Capture the cell that displays the provided text and extract its (x, y) central coordinate. 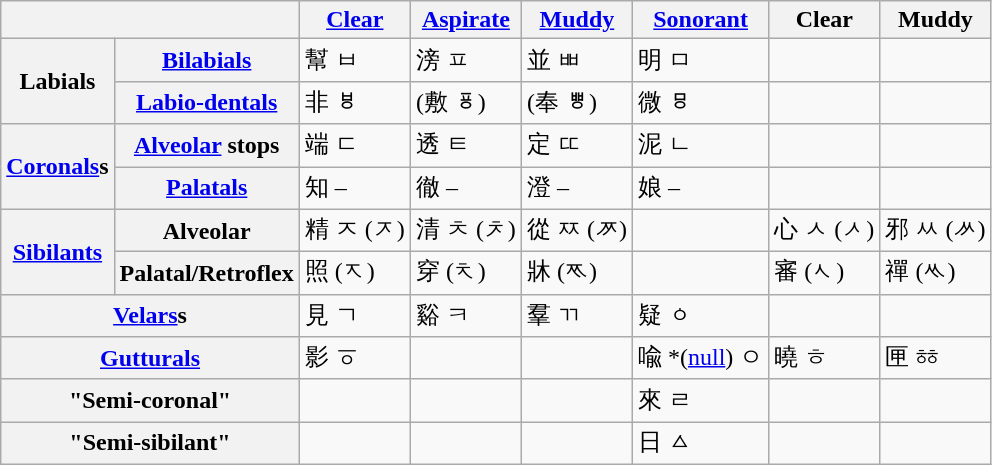
Palatals (206, 188)
"Semi-coronal" (150, 400)
滂 ㅍ (466, 60)
牀 (ᅑ) (576, 274)
Velarss (150, 316)
來 ㄹ (700, 400)
穿 (ᅕ) (466, 274)
Labio-dentals (206, 102)
喩 *(null) ㅇ (700, 358)
端 ㄷ (354, 146)
谿 ㅋ (466, 316)
娘 – (700, 188)
Alveolar stops (206, 146)
知 – (354, 188)
明 ㅁ (700, 60)
並 ㅃ (576, 60)
透 ㅌ (466, 146)
Bilabials (206, 60)
心 ㅅ (ᄼ) (824, 230)
(敷 ㆄ) (466, 102)
幫 ㅂ (354, 60)
定 ㄸ (576, 146)
影 ㆆ (354, 358)
徹 – (466, 188)
匣 ㆅ (936, 358)
澄 – (576, 188)
從 ㅉ (ᅏ) (576, 230)
微 ㅱ (700, 102)
"Semi-sibilant" (150, 444)
見 ㄱ (354, 316)
照 (ᅐ) (354, 274)
Palatal/Retroflex (206, 274)
羣 ㄲ (576, 316)
(奉 ㅹ) (576, 102)
泥 ㄴ (700, 146)
Aspirate (466, 20)
日 ㅿ (700, 444)
曉 ㅎ (824, 358)
Gutturals (150, 358)
Coronalss (58, 166)
精 ㅈ (ᅎ) (354, 230)
Alveolar (206, 230)
禪 (ᄿ) (936, 274)
Sibilants (58, 252)
邪 ㅆ (ᄽ) (936, 230)
清 ㅊ (ᅔ) (466, 230)
Sonorant (700, 20)
Labials (58, 82)
疑 ㆁ (700, 316)
審 (ᄾ) (824, 274)
非 ㅸ (354, 102)
